Extract the [X, Y] coordinate from the center of the cell holding the provided text.  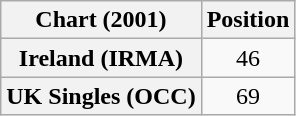
46 [248, 58]
69 [248, 96]
UK Singles (OCC) [101, 96]
Chart (2001) [101, 20]
Position [248, 20]
Ireland (IRMA) [101, 58]
